Locate the cell with the specified text and output its (x, y) center coordinate. 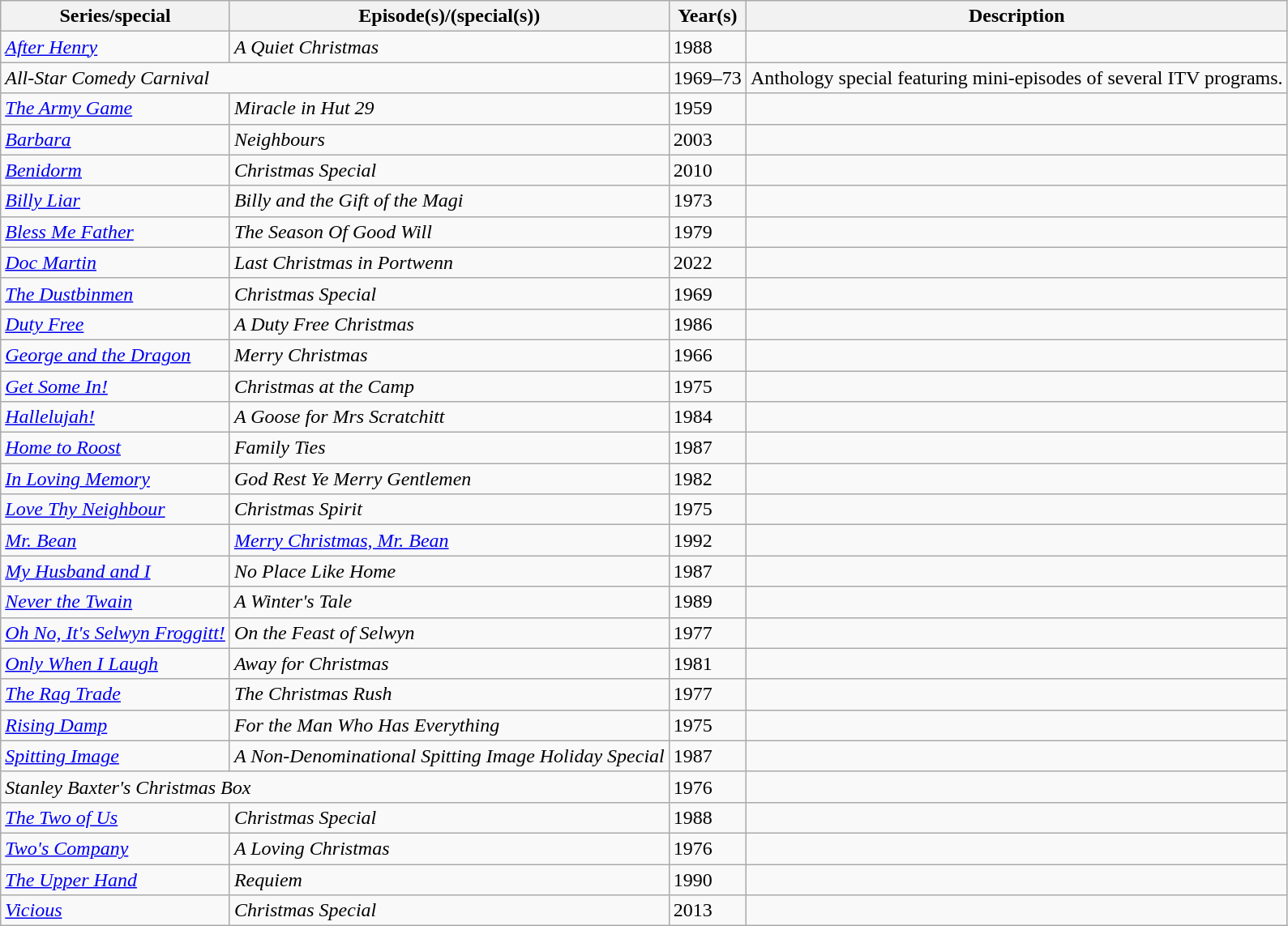
A Duty Free Christmas (449, 324)
Get Some In! (115, 386)
1981 (707, 664)
Rising Damp (115, 725)
Billy Liar (115, 201)
Family Ties (449, 448)
Barbara (115, 139)
2013 (707, 911)
Requiem (449, 879)
A Loving Christmas (449, 848)
The Dustbinmen (115, 293)
My Husband and I (115, 571)
1984 (707, 417)
Hallelujah! (115, 417)
1966 (707, 355)
Anthology special featuring mini-episodes of several ITV programs. (1016, 78)
A Winter's Tale (449, 602)
Series/special (115, 16)
Stanley Baxter's Christmas Box (336, 787)
Bless Me Father (115, 232)
All-Star Comedy Carnival (336, 78)
Mr. Bean (115, 540)
Home to Roost (115, 448)
Oh No, It's Selwyn Froggitt! (115, 633)
Doc Martin (115, 262)
In Loving Memory (115, 479)
1973 (707, 201)
1979 (707, 232)
1982 (707, 479)
Merry Christmas, Mr. Bean (449, 540)
A Goose for Mrs Scratchitt (449, 417)
Description (1016, 16)
Duty Free (115, 324)
1992 (707, 540)
The Upper Hand (115, 879)
Benidorm (115, 170)
On the Feast of Selwyn (449, 633)
God Rest Ye Merry Gentlemen (449, 479)
1969 (707, 293)
1959 (707, 109)
Episode(s)/(special(s)) (449, 16)
Love Thy Neighbour (115, 510)
1989 (707, 602)
George and the Dragon (115, 355)
Never the Twain (115, 602)
1986 (707, 324)
Last Christmas in Portwenn (449, 262)
The Season Of Good Will (449, 232)
Billy and the Gift of the Magi (449, 201)
Two's Company (115, 848)
A Quiet Christmas (449, 47)
2010 (707, 170)
The Two of Us (115, 817)
Vicious (115, 911)
Spitting Image (115, 756)
1990 (707, 879)
Christmas Spirit (449, 510)
The Rag Trade (115, 694)
A Non-Denominational Spitting Image Holiday Special (449, 756)
2022 (707, 262)
Year(s) (707, 16)
No Place Like Home (449, 571)
The Army Game (115, 109)
The Christmas Rush (449, 694)
Miracle in Hut 29 (449, 109)
2003 (707, 139)
Only When I Laugh (115, 664)
1969–73 (707, 78)
Neighbours (449, 139)
Away for Christmas (449, 664)
After Henry (115, 47)
Merry Christmas (449, 355)
Christmas at the Camp (449, 386)
For the Man Who Has Everything (449, 725)
